Extract the [x, y] coordinate from the center of the cell holding the provided text.  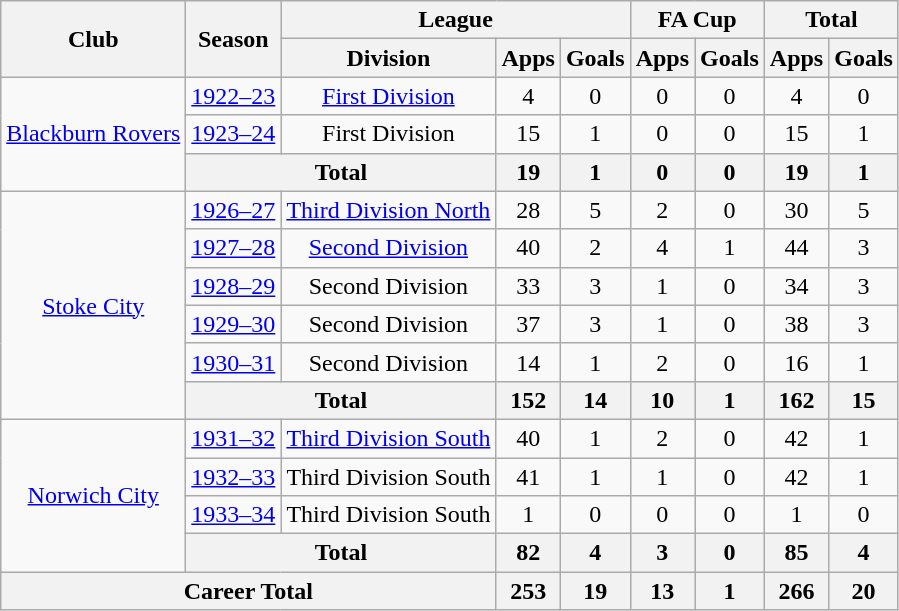
16 [796, 362]
Club [94, 39]
82 [528, 553]
Division [388, 58]
Career Total [248, 591]
37 [528, 324]
41 [528, 477]
152 [528, 400]
1927–28 [234, 248]
Season [234, 39]
Norwich City [94, 495]
1932–33 [234, 477]
13 [662, 591]
44 [796, 248]
38 [796, 324]
20 [864, 591]
Stoke City [94, 305]
30 [796, 210]
Third Division North [388, 210]
162 [796, 400]
28 [528, 210]
League [456, 20]
1922–23 [234, 96]
34 [796, 286]
253 [528, 591]
1923–24 [234, 134]
Blackburn Rovers [94, 134]
1929–30 [234, 324]
85 [796, 553]
1926–27 [234, 210]
FA Cup [697, 20]
1930–31 [234, 362]
33 [528, 286]
1933–34 [234, 515]
1931–32 [234, 438]
1928–29 [234, 286]
266 [796, 591]
10 [662, 400]
